Extract the [x, y] coordinate from the center of the cell holding the provided text.  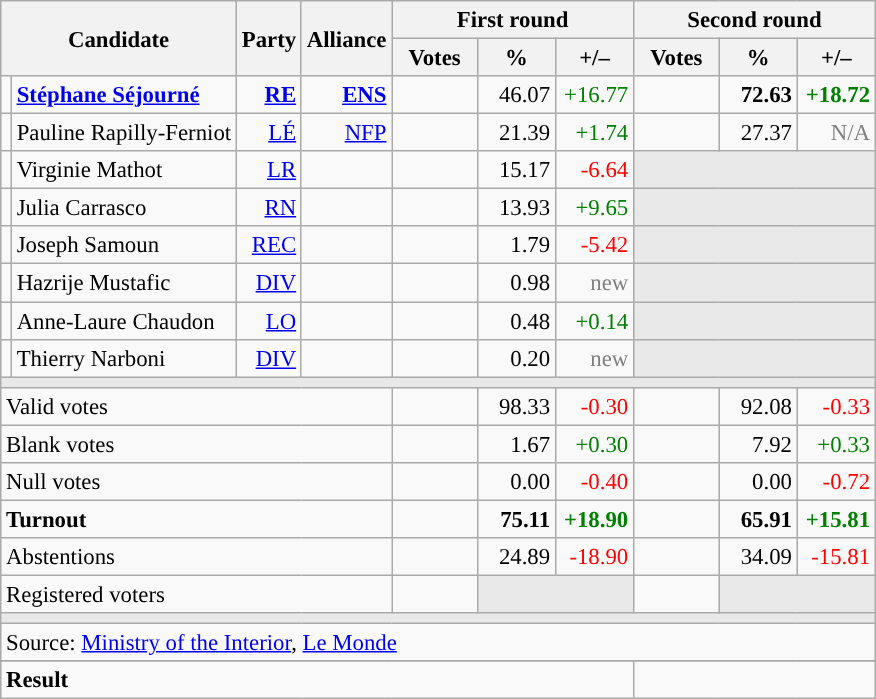
15.17 [516, 170]
Party [268, 38]
LO [268, 321]
LR [268, 170]
+15.81 [836, 519]
-5.42 [594, 245]
+0.14 [594, 321]
Stéphane Séjourné [124, 95]
0.20 [516, 358]
-0.30 [594, 406]
Thierry Narboni [124, 358]
+0.30 [594, 444]
+0.33 [836, 444]
First round [513, 20]
75.11 [516, 519]
RN [268, 208]
-6.64 [594, 170]
Anne-Laure Chaudon [124, 321]
Null votes [196, 482]
-15.81 [836, 557]
1.67 [516, 444]
0.48 [516, 321]
24.89 [516, 557]
Source: Ministry of the Interior, Le Monde [438, 643]
N/A [836, 133]
Alliance [346, 38]
Pauline Rapilly-Ferniot [124, 133]
NFP [346, 133]
Abstentions [196, 557]
+1.74 [594, 133]
Julia Carrasco [124, 208]
ENS [346, 95]
-18.90 [594, 557]
Valid votes [196, 406]
+9.65 [594, 208]
34.09 [758, 557]
-0.40 [594, 482]
+18.72 [836, 95]
Turnout [196, 519]
13.93 [516, 208]
Result [318, 680]
RE [268, 95]
21.39 [516, 133]
Hazrije Mustafic [124, 283]
Candidate [119, 38]
Virginie Mathot [124, 170]
+16.77 [594, 95]
Blank votes [196, 444]
7.92 [758, 444]
REC [268, 245]
Joseph Samoun [124, 245]
Second round [755, 20]
Registered voters [196, 594]
27.37 [758, 133]
1.79 [516, 245]
72.63 [758, 95]
-0.72 [836, 482]
0.98 [516, 283]
65.91 [758, 519]
98.33 [516, 406]
LÉ [268, 133]
+18.90 [594, 519]
92.08 [758, 406]
46.07 [516, 95]
-0.33 [836, 406]
